From the cell containing the given text, extract its center point as [x, y] coordinate. 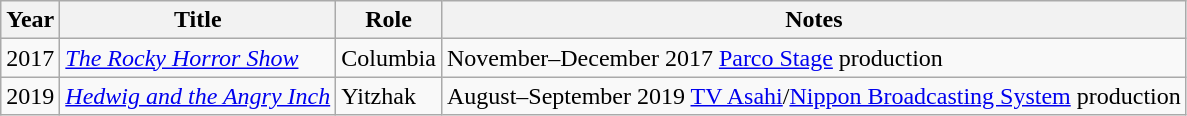
Notes [814, 20]
Columbia [389, 58]
2019 [30, 96]
Year [30, 20]
Yitzhak [389, 96]
2017 [30, 58]
November–December 2017 Parco Stage production [814, 58]
August–September 2019 TV Asahi/Nippon Broadcasting System production [814, 96]
Title [198, 20]
Hedwig and the Angry Inch [198, 96]
Role [389, 20]
The Rocky Horror Show [198, 58]
